For the text-containing cell, return its midpoint in (X, Y) coordinate format. 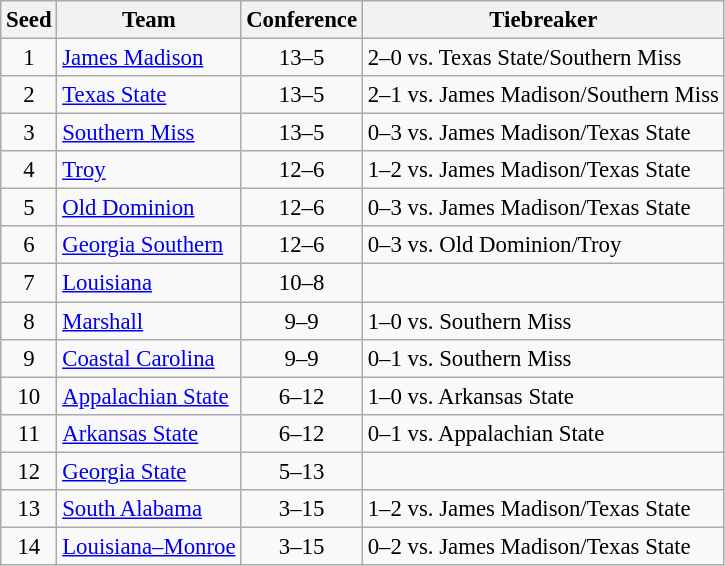
7 (29, 283)
5–13 (302, 471)
Troy (149, 170)
12 (29, 471)
Old Dominion (149, 208)
Louisiana–Monroe (149, 546)
Team (149, 20)
2–0 vs. Texas State/Southern Miss (543, 58)
Georgia State (149, 471)
South Alabama (149, 509)
4 (29, 170)
Coastal Carolina (149, 358)
0–3 vs. Old Dominion/Troy (543, 245)
5 (29, 208)
0–1 vs. Appalachian State (543, 433)
10–8 (302, 283)
10 (29, 396)
Georgia Southern (149, 245)
Conference (302, 20)
Arkansas State (149, 433)
1 (29, 58)
Seed (29, 20)
Tiebreaker (543, 20)
2 (29, 95)
8 (29, 321)
1–0 vs. Arkansas State (543, 396)
0–2 vs. James Madison/Texas State (543, 546)
1–0 vs. Southern Miss (543, 321)
Southern Miss (149, 133)
3 (29, 133)
0–1 vs. Southern Miss (543, 358)
Texas State (149, 95)
11 (29, 433)
2–1 vs. James Madison/Southern Miss (543, 95)
Appalachian State (149, 396)
Marshall (149, 321)
6 (29, 245)
14 (29, 546)
9 (29, 358)
13 (29, 509)
James Madison (149, 58)
Louisiana (149, 283)
